For the text-containing cell, return its midpoint in (x, y) coordinate format. 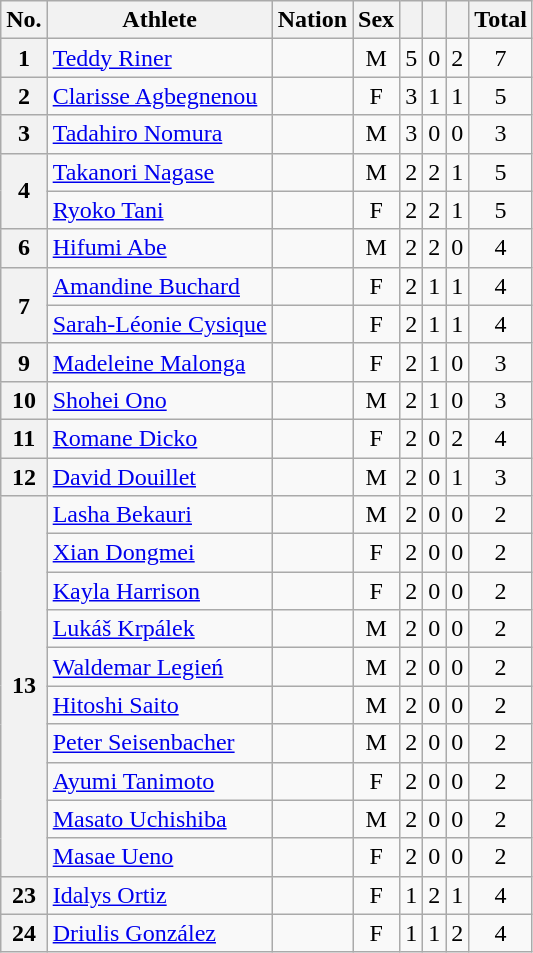
Xian Dongmei (160, 553)
Romane Dicko (160, 438)
Ayumi Tanimoto (160, 781)
Peter Seisenbacher (160, 743)
6 (24, 248)
23 (24, 895)
Takanori Nagase (160, 172)
Waldemar Legień (160, 667)
Lukáš Krpálek (160, 629)
David Douillet (160, 477)
Lasha Bekauri (160, 515)
Idalys Ortiz (160, 895)
Athlete (160, 20)
Hifumi Abe (160, 248)
12 (24, 477)
9 (24, 362)
11 (24, 438)
Ryoko Tani (160, 210)
Shohei Ono (160, 400)
Clarisse Agbegnenou (160, 96)
Nation (312, 20)
Kayla Harrison (160, 591)
13 (24, 686)
24 (24, 933)
Masae Ueno (160, 857)
Sex (376, 20)
No. (24, 20)
Tadahiro Nomura (160, 134)
Amandine Buchard (160, 286)
10 (24, 400)
Hitoshi Saito (160, 705)
Driulis González (160, 933)
Sarah-Léonie Cysique (160, 324)
Masato Uchishiba (160, 819)
Madeleine Malonga (160, 362)
Total (501, 20)
Teddy Riner (160, 58)
